Provide the [X, Y] coordinate of the cell's center where the given text is located.  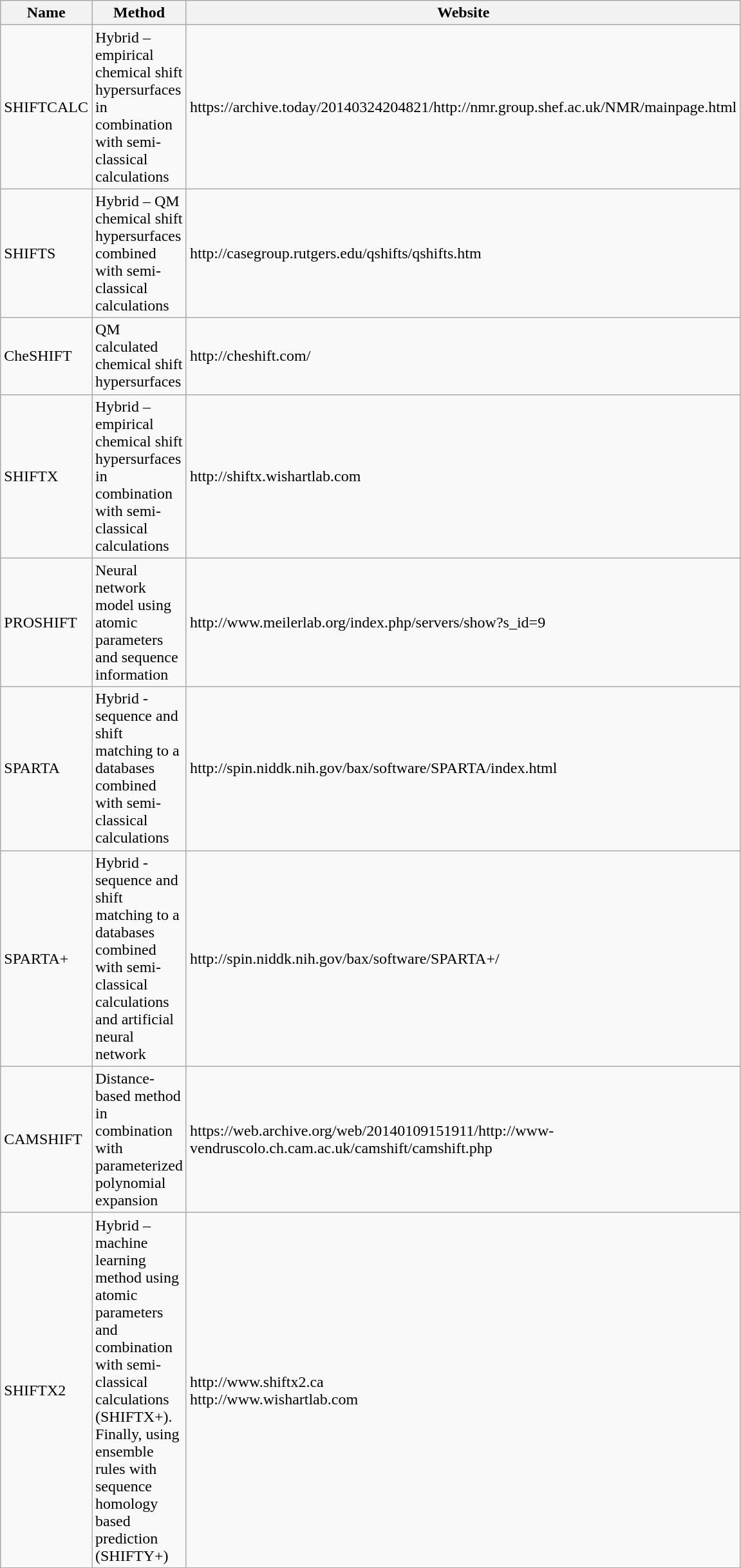
Name [46, 13]
SPARTA+ [46, 959]
Hybrid – QM chemical shift hypersurfaces combined with semi-classical calculations [139, 253]
Website [463, 13]
https://web.archive.org/web/20140109151911/http://www-vendruscolo.ch.cam.ac.uk/camshift/camshift.php [463, 1139]
SHIFTCALC [46, 107]
http://cheshift.com/ [463, 356]
Distance-based method in combination with parameterized polynomial expansion [139, 1139]
CheSHIFT [46, 356]
SPARTA [46, 769]
Method [139, 13]
CAMSHIFT [46, 1139]
Neural network model using atomic parameters and sequence information [139, 622]
SHIFTS [46, 253]
http://casegroup.rutgers.edu/qshifts/qshifts.htm [463, 253]
http://spin.niddk.nih.gov/bax/software/SPARTA/index.html [463, 769]
https://archive.today/20140324204821/http://nmr.group.shef.ac.uk/NMR/mainpage.html [463, 107]
Hybrid - sequence and shift matching to a databases combined with semi-classical calculations [139, 769]
QM calculated chemical shift hypersurfaces [139, 356]
PROSHIFT [46, 622]
http://www.shiftx2.cahttp://www.wishartlab.com [463, 1390]
http://shiftx.wishartlab.com [463, 476]
SHIFTX [46, 476]
SHIFTX2 [46, 1390]
Hybrid - sequence and shift matching to a databases combined with semi-classical calculations and artificial neural network [139, 959]
http://www.meilerlab.org/index.php/servers/show?s_id=9 [463, 622]
http://spin.niddk.nih.gov/bax/software/SPARTA+/ [463, 959]
